Pinpoint the cell where the given text exists, returning its (x, y) midpoint coordinate. 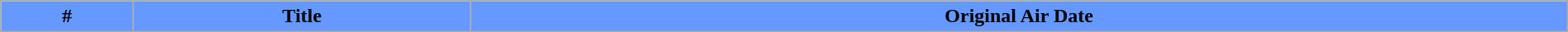
Original Air Date (1019, 16)
# (67, 16)
Title (302, 16)
